Detect which cell encompasses the target text, then output its [X, Y] center coordinate. 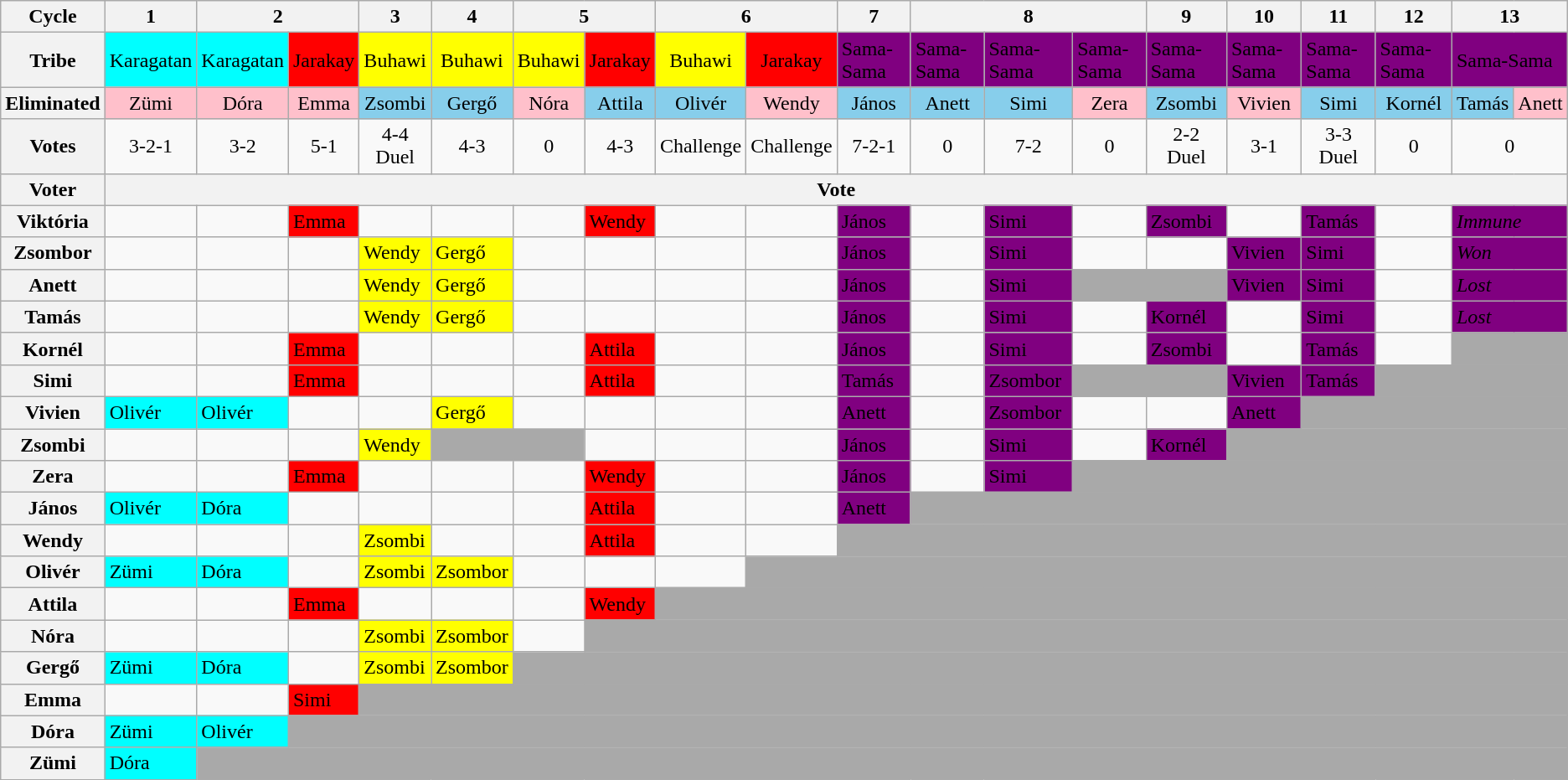
11 [1338, 17]
Cycle [53, 17]
Won [1509, 253]
12 [1414, 17]
Viktória [53, 221]
Votes [53, 146]
7 [874, 17]
3-2 [243, 146]
3-1 [1263, 146]
1 [151, 17]
Eliminated [53, 103]
8 [1029, 17]
6 [745, 17]
5 [584, 17]
4-4Duel [395, 146]
3-2-1 [151, 146]
2 [278, 17]
Tribe [53, 60]
Vote [836, 189]
5-1 [323, 146]
9 [1186, 17]
2-2Duel [1186, 146]
Immune [1509, 221]
7-2 [1029, 146]
3-3Duel [1338, 146]
13 [1509, 17]
10 [1263, 17]
3 [395, 17]
4 [472, 17]
7-2-1 [874, 146]
Voter [53, 189]
